Provide the (X, Y) coordinate of the cell's center where the given text is located.  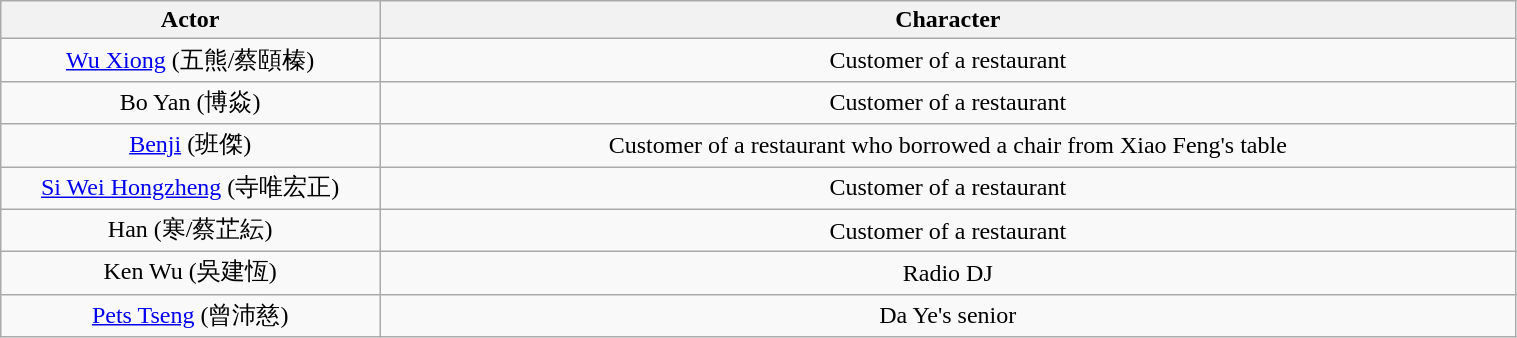
Character (948, 20)
Wu Xiong (五熊/蔡頤榛) (190, 60)
Actor (190, 20)
Pets Tseng (曾沛慈) (190, 316)
Benji (班傑) (190, 146)
Radio DJ (948, 274)
Customer of a restaurant who borrowed a chair from Xiao Feng's table (948, 146)
Da Ye's senior (948, 316)
Han (寒/蔡芷紜) (190, 230)
Bo Yan (博焱) (190, 102)
Ken Wu (吳建恆) (190, 274)
Si Wei Hongzheng (寺唯宏正) (190, 188)
